Search for the cell housing the specified text and yield its [x, y] center coordinate. 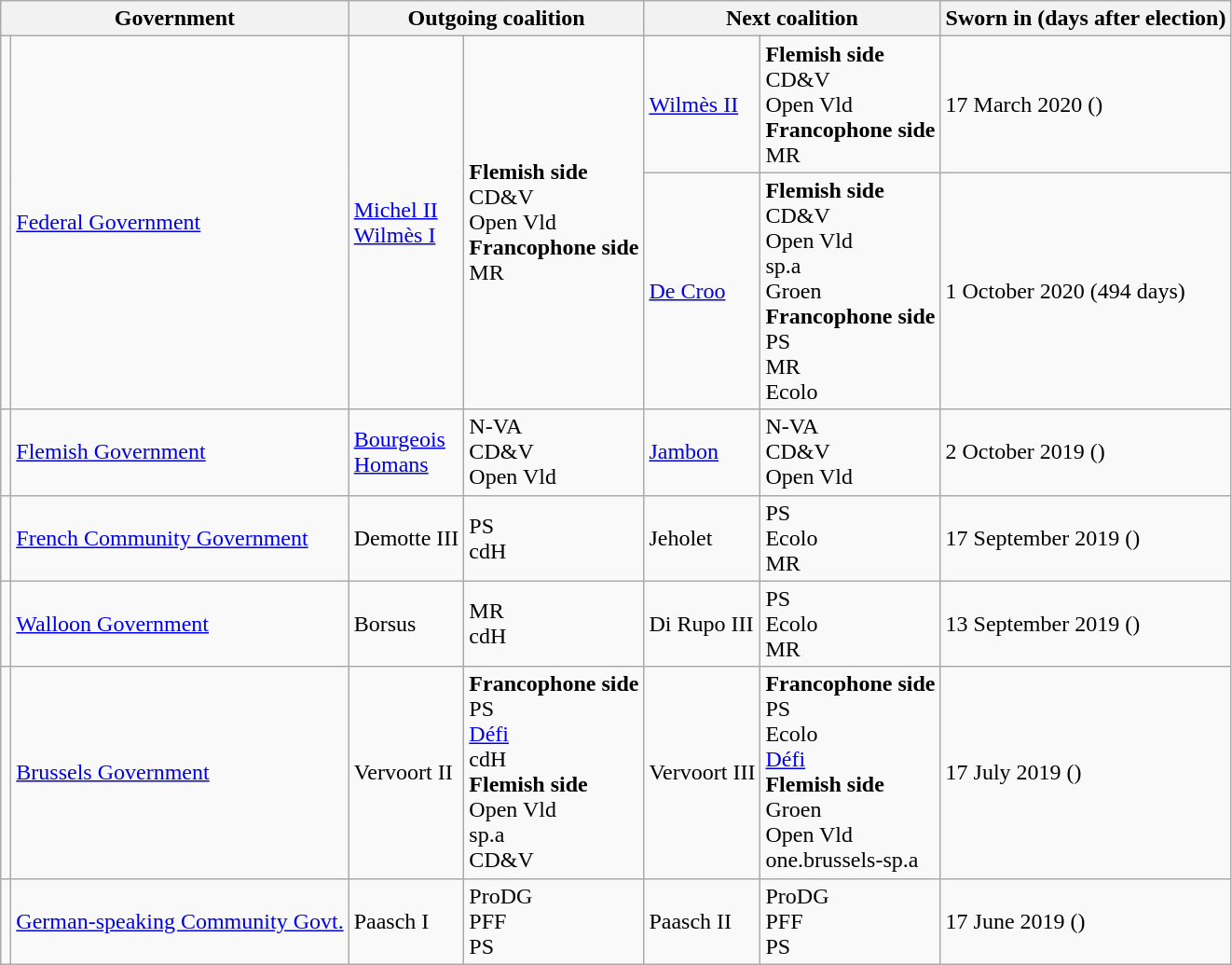
French Community Government [180, 538]
Outgoing coalition [496, 19]
Paasch II [703, 921]
De Croo [703, 291]
Francophone side PS Défi cdH Flemish side Open Vld sp.a CD&V [554, 772]
Jambon [703, 452]
Francophone side PS Ecolo Défi Flemish side Groen Open Vld one.brussels-sp.a [850, 772]
17 July 2019 () [1086, 772]
Vervoort II [406, 772]
BourgeoisHomans [406, 452]
17 September 2019 () [1086, 538]
Flemish Government [180, 452]
Paasch I [406, 921]
Di Rupo III [703, 624]
17 June 2019 () [1086, 921]
Wilmès II [703, 104]
Next coalition [792, 19]
Michel IIWilmès I [406, 223]
German-speaking Community Govt. [180, 921]
Vervoort III [703, 772]
Jeholet [703, 538]
Demotte III [406, 538]
Walloon Government [180, 624]
Borsus [406, 624]
13 September 2019 () [1086, 624]
Sworn in (days after election) [1086, 19]
PS cdH [554, 538]
2 October 2019 () [1086, 452]
Federal Government [180, 223]
Government [175, 19]
Flemish side CD&V Open Vld sp.a GroenFrancophone side PS MR Ecolo [850, 291]
1 October 2020 (494 days) [1086, 291]
17 March 2020 () [1086, 104]
MR cdH [554, 624]
Brussels Government [180, 772]
